Pinpoint the cell where the given text exists, returning its [X, Y] midpoint coordinate. 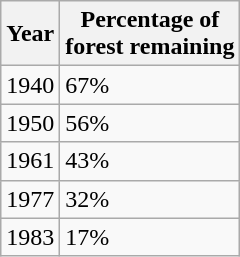
1940 [30, 85]
67% [150, 85]
17% [150, 237]
1961 [30, 161]
1950 [30, 123]
1977 [30, 199]
1983 [30, 237]
Year [30, 34]
32% [150, 199]
43% [150, 161]
Percentage offorest remaining [150, 34]
56% [150, 123]
